Return the (X, Y) coordinate for the center point of the cell that contains the specified text.  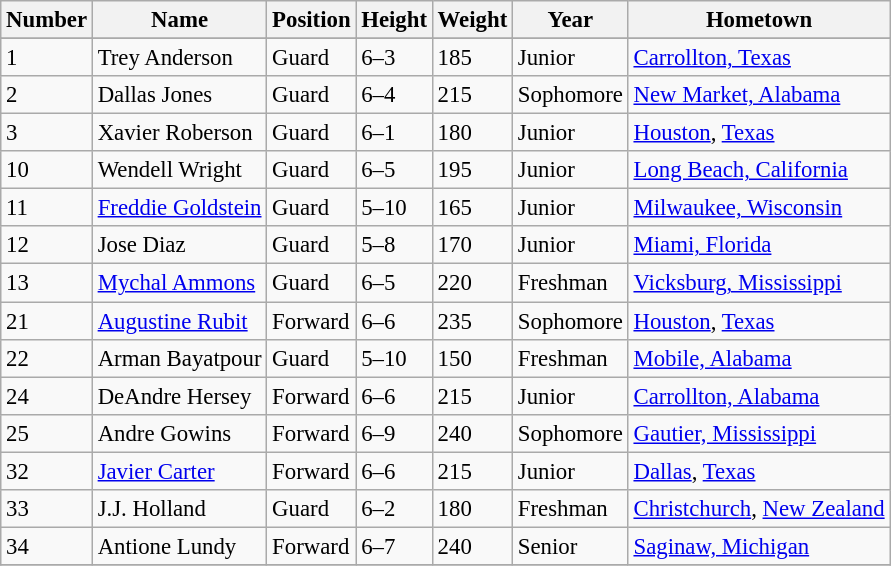
1 (47, 58)
J.J. Holland (179, 509)
6–9 (394, 433)
34 (47, 546)
195 (472, 170)
Xavier Roberson (179, 133)
Vicksburg, Mississippi (759, 283)
5–8 (394, 245)
Carrollton, Alabama (759, 396)
21 (47, 321)
New Market, Alabama (759, 95)
Dallas Jones (179, 95)
2 (47, 95)
Mychal Ammons (179, 283)
Miami, Florida (759, 245)
11 (47, 208)
235 (472, 321)
6–4 (394, 95)
Height (394, 20)
Wendell Wright (179, 170)
25 (47, 433)
Name (179, 20)
22 (47, 358)
185 (472, 58)
Long Beach, California (759, 170)
220 (472, 283)
Dallas, Texas (759, 471)
6–2 (394, 509)
Jose Diaz (179, 245)
32 (47, 471)
3 (47, 133)
Number (47, 20)
170 (472, 245)
33 (47, 509)
DeAndre Hersey (179, 396)
Senior (571, 546)
10 (47, 170)
Hometown (759, 20)
6–1 (394, 133)
Year (571, 20)
Saginaw, Michigan (759, 546)
6–3 (394, 58)
Weight (472, 20)
Gautier, Mississippi (759, 433)
Antione Lundy (179, 546)
Position (312, 20)
6–7 (394, 546)
Mobile, Alabama (759, 358)
Augustine Rubit (179, 321)
Freddie Goldstein (179, 208)
24 (47, 396)
Andre Gowins (179, 433)
Carrollton, Texas (759, 58)
12 (47, 245)
Trey Anderson (179, 58)
165 (472, 208)
150 (472, 358)
13 (47, 283)
Milwaukee, Wisconsin (759, 208)
Javier Carter (179, 471)
Christchurch, New Zealand (759, 509)
Arman Bayatpour (179, 358)
